Identify which cell holds the provided text, then report its [X, Y] central coordinate. 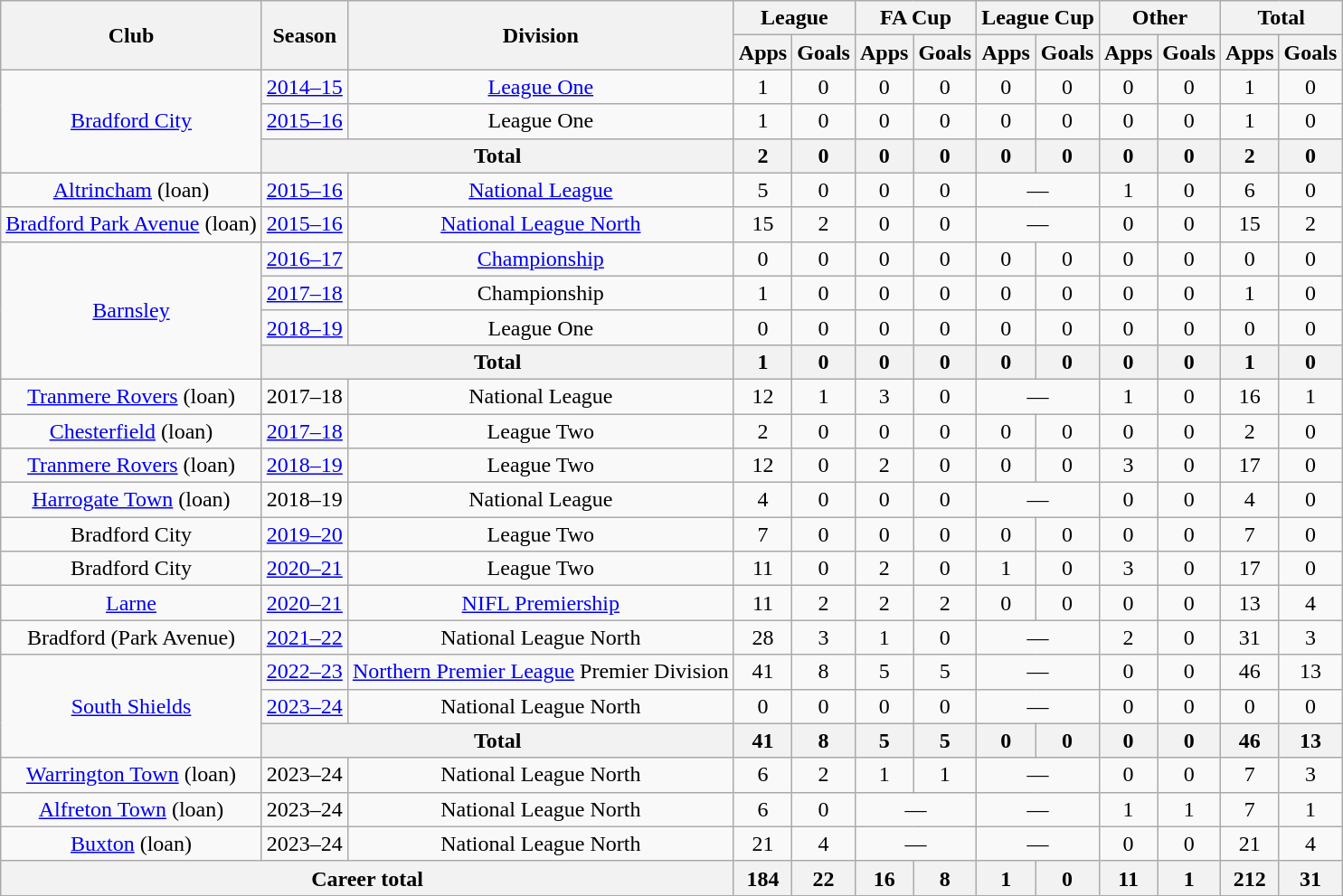
Buxton (loan) [132, 844]
League [794, 18]
Barnsley [132, 310]
Bradford Park Avenue (loan) [132, 224]
Alfreton Town (loan) [132, 809]
South Shields [132, 706]
28 [762, 637]
2022–23 [304, 672]
FA Cup [915, 18]
Warrington Town (loan) [132, 775]
Chesterfield (loan) [132, 431]
2021–22 [304, 637]
Other [1159, 18]
22 [824, 878]
League Cup [1038, 18]
Harrogate Town (loan) [132, 500]
2014–15 [304, 87]
212 [1250, 878]
Altrincham (loan) [132, 190]
Northern Premier League Premier Division [541, 672]
2019–20 [304, 534]
Larne [132, 603]
NIFL Premiership [541, 603]
Division [541, 35]
2016–17 [304, 259]
Club [132, 35]
Season [304, 35]
184 [762, 878]
Career total [367, 878]
Bradford (Park Avenue) [132, 637]
